Determine the [X, Y] coordinate at the center of the cell enclosing the given text.  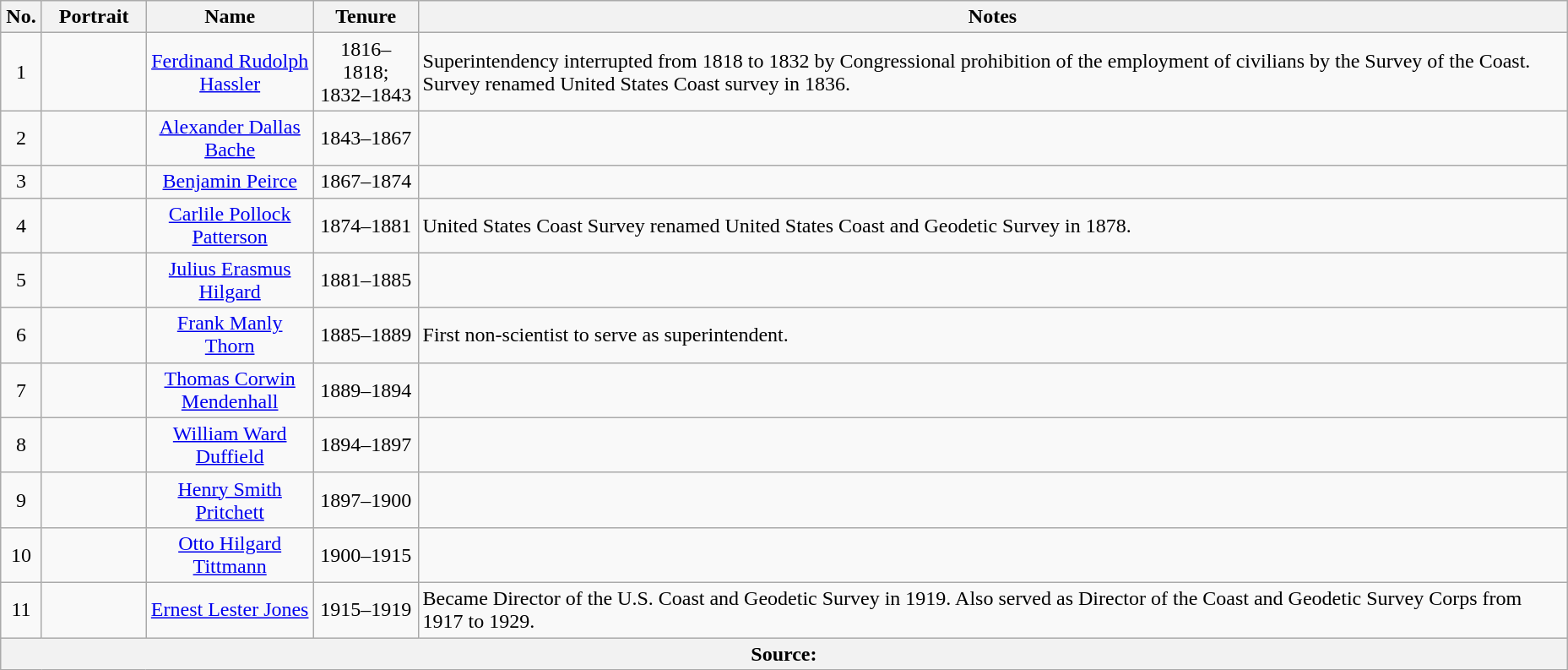
9 [22, 500]
Name [230, 17]
1900–1915 [366, 554]
1874–1881 [366, 225]
Frank Manly Thorn [230, 335]
United States Coast Survey renamed United States Coast and Geodetic Survey in 1878. [993, 225]
Ferdinand Rudolph Hassler [230, 72]
8 [22, 444]
2 [22, 139]
1885–1889 [366, 335]
Became Director of the U.S. Coast and Geodetic Survey in 1919. Also served as Director of the Coast and Geodetic Survey Corps from 1917 to 1929. [993, 610]
Thomas Corwin Mendenhall [230, 390]
7 [22, 390]
1 [22, 72]
1894–1897 [366, 444]
1881–1885 [366, 281]
5 [22, 281]
1897–1900 [366, 500]
6 [22, 335]
Otto Hilgard Tittmann [230, 554]
11 [22, 610]
1889–1894 [366, 390]
Julius Erasmus Hilgard [230, 281]
Alexander Dallas Bache [230, 139]
Portrait [94, 17]
First non-scientist to serve as superintendent. [993, 335]
1843–1867 [366, 139]
No. [22, 17]
William Ward Duffield [230, 444]
10 [22, 554]
Benjamin Peirce [230, 182]
Tenure [366, 17]
Carlile Pollock Patterson [230, 225]
1867–1874 [366, 182]
Source: [784, 653]
4 [22, 225]
3 [22, 182]
Notes [993, 17]
Ernest Lester Jones [230, 610]
1915–1919 [366, 610]
1816–1818; 1832–1843 [366, 72]
Henry Smith Pritchett [230, 500]
